Find where the given text appears and provide that cell's center as [x, y] coordinate. 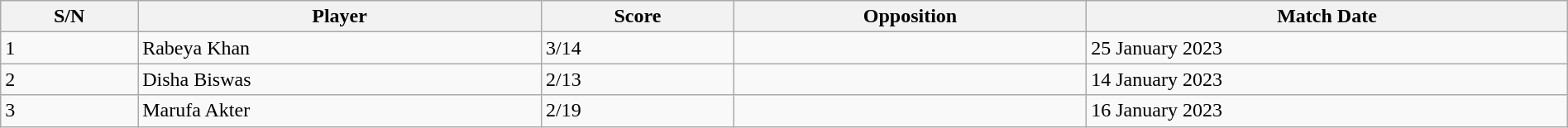
3 [69, 111]
25 January 2023 [1327, 48]
14 January 2023 [1327, 79]
Score [638, 17]
3/14 [638, 48]
2/19 [638, 111]
Marufa Akter [340, 111]
16 January 2023 [1327, 111]
Disha Biswas [340, 79]
Opposition [910, 17]
Rabeya Khan [340, 48]
S/N [69, 17]
2 [69, 79]
1 [69, 48]
2/13 [638, 79]
Player [340, 17]
Match Date [1327, 17]
